Capture the cell that displays the provided text and extract its [x, y] central coordinate. 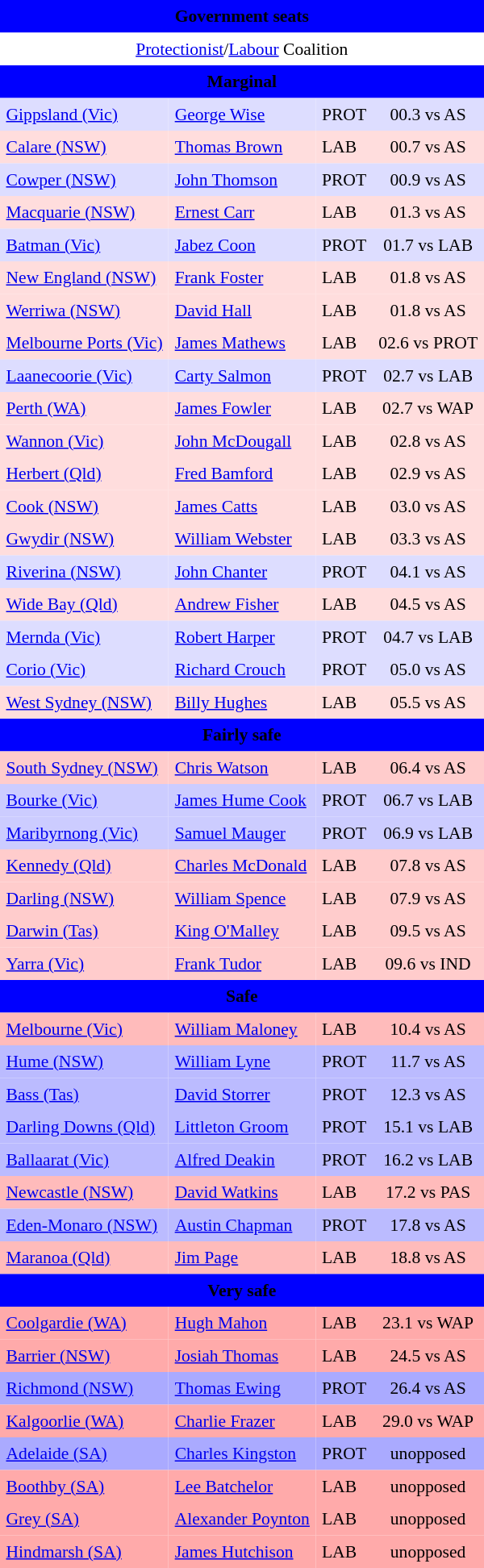
Fred Bamford [242, 473]
Robert Harper [242, 636]
King O'Malley [242, 931]
02.6 vs PROT [428, 343]
Maribyrnong (Vic) [84, 832]
Charlie Frazer [242, 1420]
George Wise [242, 114]
William Lyne [242, 1061]
Ernest Carr [242, 212]
Fairly safe [242, 735]
Maranoa (Qld) [84, 1257]
Very safe [242, 1290]
04.5 vs AS [428, 604]
Littleton Groom [242, 1127]
Hindmarsh (SA) [84, 1551]
06.9 vs LAB [428, 832]
04.1 vs AS [428, 571]
Safe [242, 996]
11.7 vs AS [428, 1061]
James Hutchison [242, 1551]
Richmond (NSW) [84, 1388]
01.3 vs AS [428, 212]
09.6 vs IND [428, 963]
Melbourne (Vic) [84, 1028]
Samuel Mauger [242, 832]
James Catts [242, 506]
Macquarie (NSW) [84, 212]
Darwin (Tas) [84, 931]
Darling (NSW) [84, 898]
10.4 vs AS [428, 1028]
03.0 vs AS [428, 506]
Frank Tudor [242, 963]
Gippsland (Vic) [84, 114]
James Hume Cook [242, 800]
06.7 vs LAB [428, 800]
12.3 vs AS [428, 1094]
29.0 vs WAP [428, 1420]
Darling Downs (Qld) [84, 1127]
Melbourne Ports (Vic) [84, 343]
Wide Bay (Qld) [84, 604]
17.2 vs PAS [428, 1192]
Grey (SA) [84, 1519]
New England (NSW) [84, 277]
26.4 vs AS [428, 1388]
Richard Crouch [242, 669]
Cook (NSW) [84, 506]
John Thomson [242, 179]
Bass (Tas) [84, 1094]
Kalgoorlie (WA) [84, 1420]
Barrier (NSW) [84, 1355]
Billy Hughes [242, 702]
Bourke (Vic) [84, 800]
Boothby (SA) [84, 1486]
West Sydney (NSW) [84, 702]
Thomas Brown [242, 147]
William Maloney [242, 1028]
15.1 vs LAB [428, 1127]
Newcastle (NSW) [84, 1192]
Werriwa (NSW) [84, 310]
David Storrer [242, 1094]
Marginal [242, 81]
00.9 vs AS [428, 179]
Jabez Coon [242, 244]
17.8 vs AS [428, 1224]
Ballaarat (Vic) [84, 1159]
05.5 vs AS [428, 702]
Calare (NSW) [84, 147]
23.1 vs WAP [428, 1323]
24.5 vs AS [428, 1355]
07.9 vs AS [428, 898]
Austin Chapman [242, 1224]
William Webster [242, 539]
Hugh Mahon [242, 1323]
Kennedy (Qld) [84, 865]
Chris Watson [242, 767]
00.3 vs AS [428, 114]
02.7 vs LAB [428, 375]
David Watkins [242, 1192]
18.8 vs AS [428, 1257]
Mernda (Vic) [84, 636]
Lee Batchelor [242, 1486]
Protectionist/Labour Coalition [242, 48]
Charles McDonald [242, 865]
Riverina (NSW) [84, 571]
06.4 vs AS [428, 767]
Yarra (Vic) [84, 963]
Carty Salmon [242, 375]
Batman (Vic) [84, 244]
05.0 vs AS [428, 669]
Eden-Monaro (NSW) [84, 1224]
Cowper (NSW) [84, 179]
02.8 vs AS [428, 440]
Alexander Poynton [242, 1519]
Hume (NSW) [84, 1061]
Charles Kingston [242, 1453]
Thomas Ewing [242, 1388]
Adelaide (SA) [84, 1453]
James Mathews [242, 343]
Perth (WA) [84, 408]
Wannon (Vic) [84, 440]
Gwydir (NSW) [84, 539]
Jim Page [242, 1257]
07.8 vs AS [428, 865]
09.5 vs AS [428, 931]
Government seats [242, 16]
Coolgardie (WA) [84, 1323]
16.2 vs LAB [428, 1159]
John Chanter [242, 571]
04.7 vs LAB [428, 636]
Josiah Thomas [242, 1355]
02.7 vs WAP [428, 408]
Laanecoorie (Vic) [84, 375]
Alfred Deakin [242, 1159]
02.9 vs AS [428, 473]
South Sydney (NSW) [84, 767]
William Spence [242, 898]
Frank Foster [242, 277]
Andrew Fisher [242, 604]
Herbert (Qld) [84, 473]
03.3 vs AS [428, 539]
01.7 vs LAB [428, 244]
David Hall [242, 310]
James Fowler [242, 408]
00.7 vs AS [428, 147]
John McDougall [242, 440]
Corio (Vic) [84, 669]
